Output the [X, Y] coordinate of the center of the cell containing the given text.  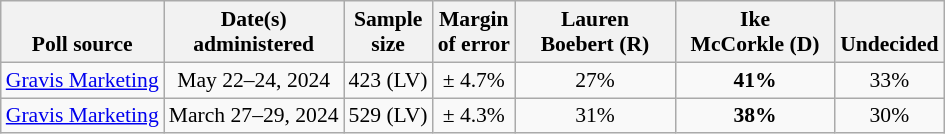
41% [755, 80]
Undecided [889, 32]
± 4.7% [474, 80]
Samplesize [388, 32]
31% [595, 116]
38% [755, 116]
Poll source [82, 32]
March 27–29, 2024 [254, 116]
Date(s)administered [254, 32]
27% [595, 80]
IkeMcCorkle (D) [755, 32]
LaurenBoebert (R) [595, 32]
± 4.3% [474, 116]
Marginof error [474, 32]
33% [889, 80]
423 (LV) [388, 80]
May 22–24, 2024 [254, 80]
529 (LV) [388, 116]
30% [889, 116]
